Find where the given text appears and provide that cell's center as (X, Y) coordinate. 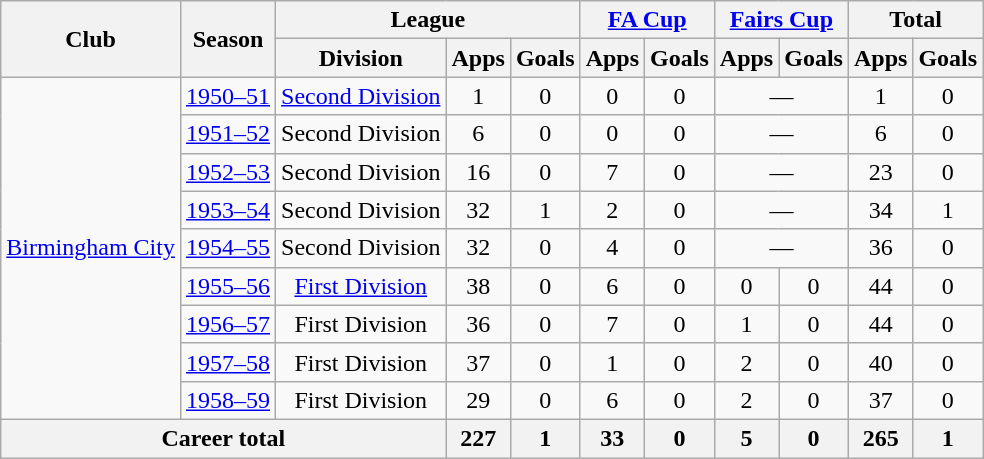
40 (880, 362)
FA Cup (647, 20)
1951–52 (228, 134)
1958–59 (228, 400)
1957–58 (228, 362)
Total (915, 20)
34 (880, 210)
4 (612, 248)
16 (478, 172)
29 (478, 400)
23 (880, 172)
227 (478, 438)
5 (746, 438)
1953–54 (228, 210)
Career total (224, 438)
33 (612, 438)
1956–57 (228, 324)
Season (228, 39)
1954–55 (228, 248)
Birmingham City (91, 248)
Fairs Cup (781, 20)
1952–53 (228, 172)
Club (91, 39)
League (428, 20)
38 (478, 286)
1950–51 (228, 96)
Division (361, 58)
265 (880, 438)
1955–56 (228, 286)
